Provide the (x, y) coordinate of the cell's center where the given text is located.  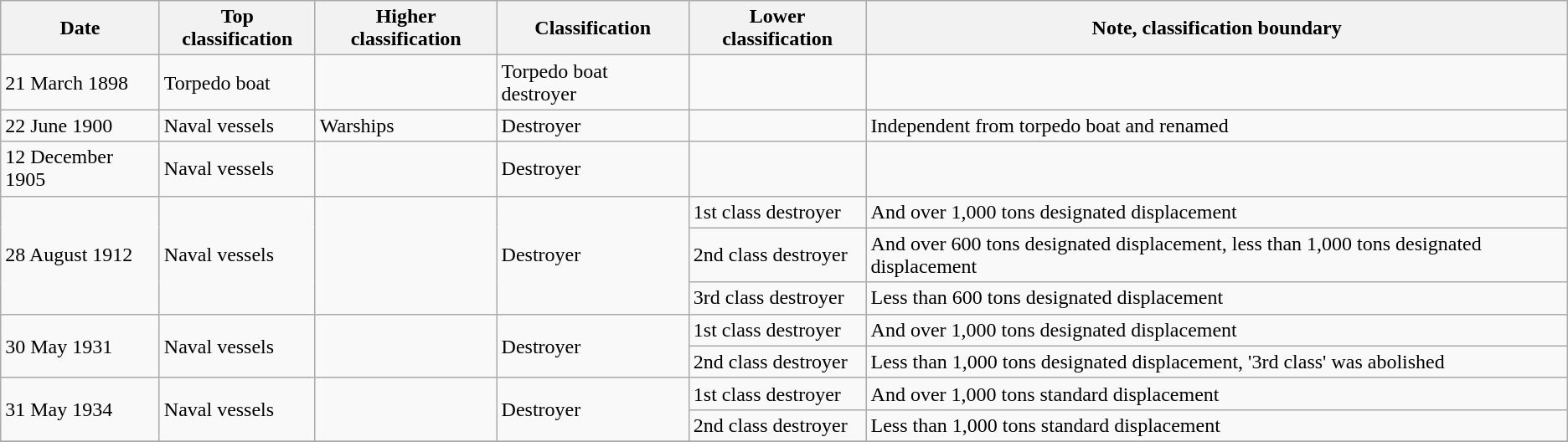
Torpedo boat destroyer (593, 82)
21 March 1898 (80, 82)
31 May 1934 (80, 409)
And over 1,000 tons standard displacement (1216, 393)
Warships (405, 126)
And over 600 tons designated displacement, less than 1,000 tons designated displacement (1216, 254)
Classification (593, 28)
22 June 1900 (80, 126)
Date (80, 28)
Higher classification (405, 28)
Top classification (237, 28)
Lower classification (777, 28)
Torpedo boat (237, 82)
3rd class destroyer (777, 298)
Less than 1,000 tons standard displacement (1216, 425)
30 May 1931 (80, 346)
Less than 600 tons designated displacement (1216, 298)
12 December 1905 (80, 169)
Less than 1,000 tons designated displacement, '3rd class' was abolished (1216, 362)
Note, classification boundary (1216, 28)
Independent from torpedo boat and renamed (1216, 126)
28 August 1912 (80, 254)
